Capture the cell that displays the provided text and extract its [x, y] central coordinate. 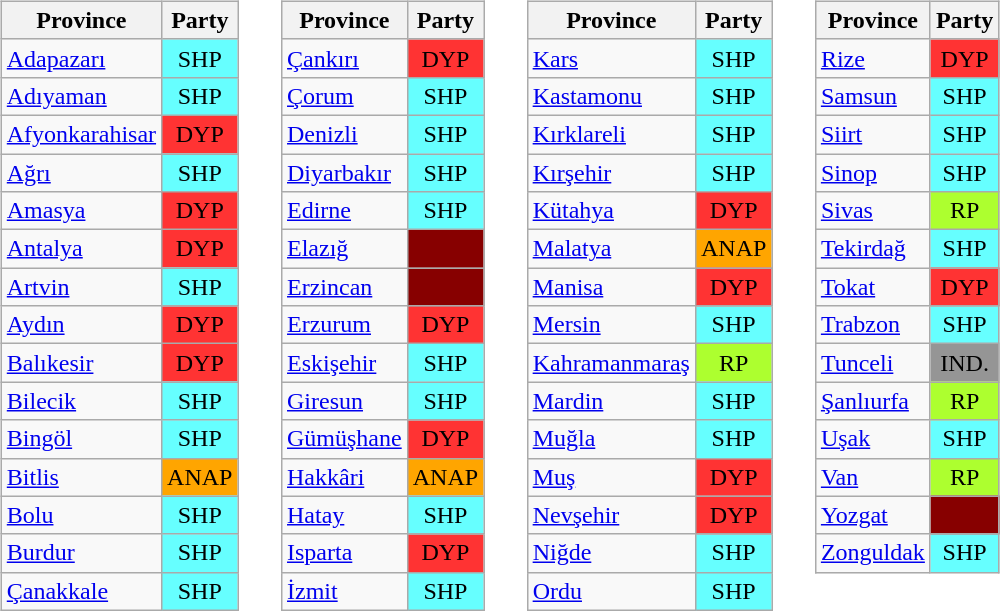
Kars [611, 58]
Balıkesir [81, 363]
Uşak [872, 439]
Nevşehir [611, 515]
Çorum [344, 96]
Edirne [344, 211]
Rize [872, 58]
Tokat [872, 287]
Van [872, 477]
Sinop [872, 173]
Adıyaman [81, 96]
Tekirdağ [872, 249]
Sivas [872, 211]
Eskişehir [344, 363]
Kütahya [611, 211]
Çankırı [344, 58]
Amasya [81, 211]
Afyonkarahisar [81, 134]
Yozgat [872, 515]
Bolu [81, 515]
Erzincan [344, 287]
Kırklareli [611, 134]
Mardin [611, 401]
Artvin [81, 287]
Samsun [872, 96]
Bingöl [81, 439]
Erzurum [344, 325]
Muş [611, 477]
Niğde [611, 553]
Gümüşhane [344, 439]
Diyarbakır [344, 173]
Trabzon [872, 325]
Çanakkale [81, 591]
Bilecik [81, 401]
Giresun [344, 401]
Antalya [81, 249]
Kastamonu [611, 96]
Isparta [344, 553]
Ağrı [81, 173]
Hakkâri [344, 477]
Tunceli [872, 363]
Malatya [611, 249]
IND. [964, 363]
Kırşehir [611, 173]
Adapazarı [81, 58]
Kahramanmaraş [611, 363]
Hatay [344, 515]
Ordu [611, 591]
Şanlıurfa [872, 401]
Bitlis [81, 477]
Manisa [611, 287]
Burdur [81, 553]
Elazığ [344, 249]
Aydın [81, 325]
Zonguldak [872, 553]
Mersin [611, 325]
Siirt [872, 134]
İzmit [344, 591]
Denizli [344, 134]
Muğla [611, 439]
